Locate the cell with the specified text and output its [X, Y] center coordinate. 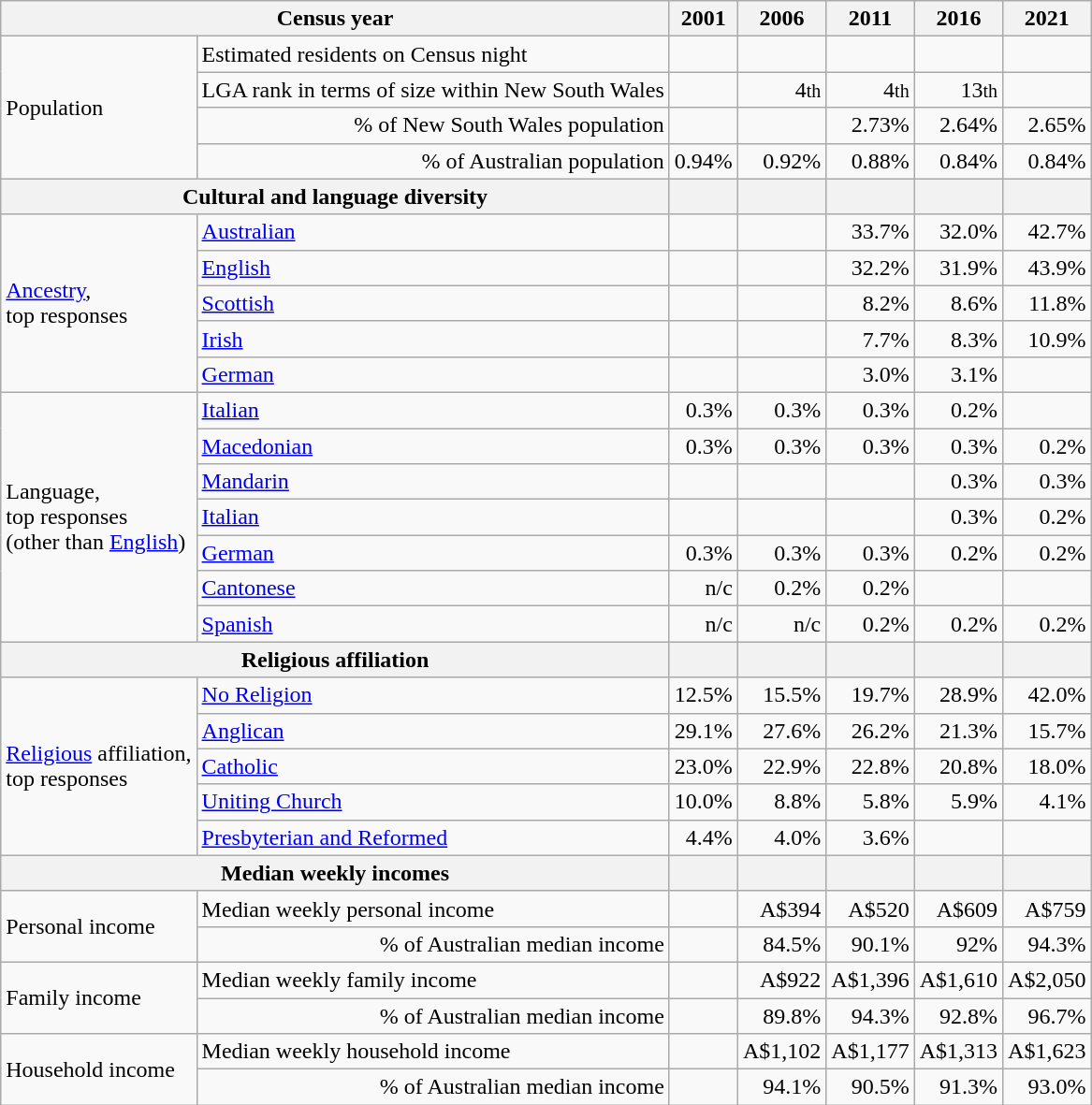
23.0% [704, 766]
% of New South Wales population [432, 125]
2006 [781, 19]
4.4% [704, 837]
Cantonese [432, 589]
32.2% [870, 268]
Language,top responses(other than English) [99, 516]
Irish [432, 339]
A$520 [870, 909]
22.9% [781, 766]
96.7% [1047, 1015]
A$1,623 [1047, 1052]
Cultural and language diversity [335, 196]
Household income [99, 1069]
4.0% [781, 837]
22.8% [870, 766]
4.1% [1047, 802]
42.7% [1047, 232]
Macedonian [432, 446]
% of Australian population [432, 161]
90.5% [870, 1087]
18.0% [1047, 766]
2.73% [870, 125]
Presbyterian and Reformed [432, 837]
A$922 [781, 980]
15.7% [1047, 731]
31.9% [958, 268]
3.1% [958, 374]
28.9% [958, 695]
Estimated residents on Census night [432, 54]
8.2% [870, 303]
5.9% [958, 802]
A$2,050 [1047, 980]
8.3% [958, 339]
Australian [432, 232]
2021 [1047, 19]
2.65% [1047, 125]
8.6% [958, 303]
0.94% [704, 161]
Personal income [99, 926]
10.9% [1047, 339]
A$1,177 [870, 1052]
A$759 [1047, 909]
90.1% [870, 944]
Ancestry,top responses [99, 303]
Population [99, 108]
LGA rank in terms of size within New South Wales [432, 90]
Mandarin [432, 482]
Median weekly incomes [335, 873]
3.6% [870, 837]
A$609 [958, 909]
3.0% [870, 374]
A$1,610 [958, 980]
Catholic [432, 766]
2.64% [958, 125]
26.2% [870, 731]
92.8% [958, 1015]
A$1,313 [958, 1052]
27.6% [781, 731]
Median weekly family income [432, 980]
13th [958, 90]
Anglican [432, 731]
Family income [99, 997]
A$1,102 [781, 1052]
33.7% [870, 232]
11.8% [1047, 303]
Religious affiliation [335, 660]
Spanish [432, 624]
0.92% [781, 161]
English [432, 268]
Median weekly household income [432, 1052]
42.0% [1047, 695]
A$394 [781, 909]
Median weekly personal income [432, 909]
5.8% [870, 802]
29.1% [704, 731]
2011 [870, 19]
19.7% [870, 695]
2016 [958, 19]
21.3% [958, 731]
93.0% [1047, 1087]
0.88% [870, 161]
Census year [335, 19]
32.0% [958, 232]
10.0% [704, 802]
Religious affiliation,top responses [99, 766]
15.5% [781, 695]
8.8% [781, 802]
84.5% [781, 944]
Scottish [432, 303]
Uniting Church [432, 802]
94.1% [781, 1087]
No Religion [432, 695]
20.8% [958, 766]
12.5% [704, 695]
43.9% [1047, 268]
89.8% [781, 1015]
92% [958, 944]
2001 [704, 19]
7.7% [870, 339]
A$1,396 [870, 980]
91.3% [958, 1087]
